Output the (x, y) coordinate of the center of the cell containing the given text.  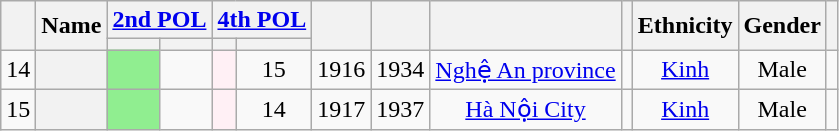
2nd POL (160, 20)
Nghệ An province (526, 70)
Ethnicity (685, 26)
1934 (400, 70)
Hà Nội City (526, 109)
1937 (400, 109)
Name (72, 26)
1916 (342, 70)
Gender (782, 26)
1917 (342, 109)
4th POL (262, 20)
